Detect which cell encompasses the target text, then output its (x, y) center coordinate. 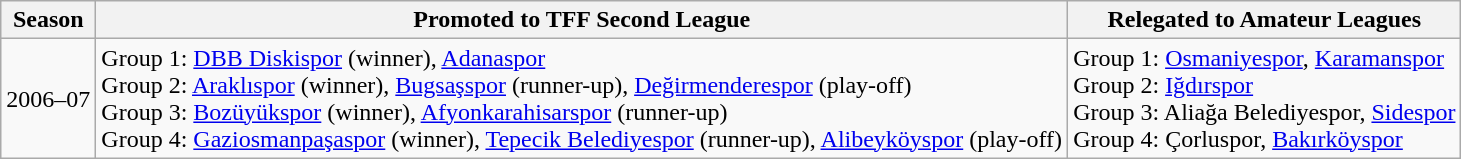
2006–07 (48, 98)
Relegated to Amateur Leagues (1264, 20)
Promoted to TFF Second League (582, 20)
Group 1: Osmaniyespor, KaramansporGroup 2: IğdırsporGroup 3: Aliağa Belediyespor, SidesporGroup 4: Çorluspor, Bakırköyspor (1264, 98)
Season (48, 20)
